Scan for the cell matching the given text and deliver its (X, Y) coordinate at center. 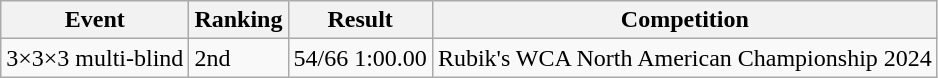
Event (95, 20)
Rubik's WCA North American Championship 2024 (684, 58)
3×3×3 multi-blind (95, 58)
Result (360, 20)
Competition (684, 20)
Ranking (238, 20)
2nd (238, 58)
54/66 1:00.00 (360, 58)
